Extract the [X, Y] coordinate from the center of the cell holding the provided text.  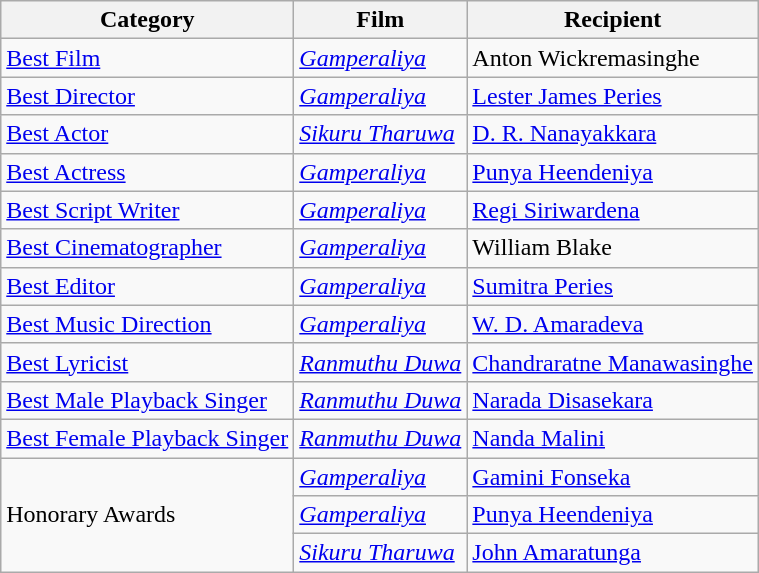
Film [380, 20]
D. R. Nanayakkara [613, 134]
Best Editor [148, 286]
Anton Wickremasinghe [613, 58]
Best Male Playback Singer [148, 400]
Honorary Awards [148, 515]
Narada Disasekara [613, 400]
Best Female Playback Singer [148, 438]
John Amaratunga [613, 553]
Chandraratne Manawasinghe [613, 362]
Best Lyricist [148, 362]
Best Music Direction [148, 324]
Regi Siriwardena [613, 210]
Gamini Fonseka [613, 477]
Best Actor [148, 134]
Best Script Writer [148, 210]
Nanda Malini [613, 438]
Sumitra Peries [613, 286]
William Blake [613, 248]
W. D. Amaradeva [613, 324]
Best Cinematographer [148, 248]
Recipient [613, 20]
Category [148, 20]
Best Director [148, 96]
Best Film [148, 58]
Best Actress [148, 172]
Lester James Peries [613, 96]
